Return [X, Y] of the center of cell containing provided text 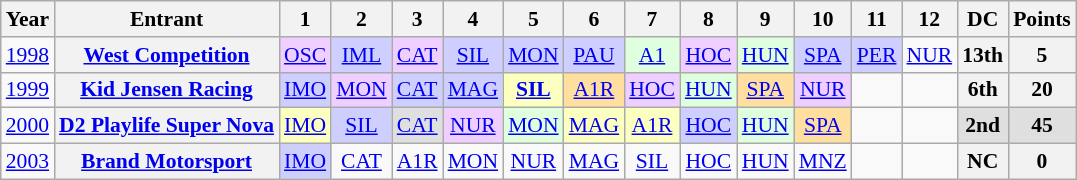
Points [1042, 19]
Brand Motorsport [166, 162]
PER [877, 55]
1 [305, 19]
4 [474, 19]
A1 [652, 55]
2 [362, 19]
8 [708, 19]
7 [652, 19]
11 [877, 19]
D2 Playlife Super Nova [166, 126]
10 [823, 19]
3 [418, 19]
NC [982, 162]
DC [982, 19]
6th [982, 90]
2003 [28, 162]
12 [930, 19]
IML [362, 55]
1999 [28, 90]
West Competition [166, 55]
13th [982, 55]
6 [594, 19]
2nd [982, 126]
MNZ [823, 162]
Entrant [166, 19]
OSC [305, 55]
PAU [594, 55]
1998 [28, 55]
Year [28, 19]
45 [1042, 126]
0 [1042, 162]
Kid Jensen Racing [166, 90]
2000 [28, 126]
20 [1042, 90]
9 [766, 19]
